Detect which cell encompasses the target text, then output its [X, Y] center coordinate. 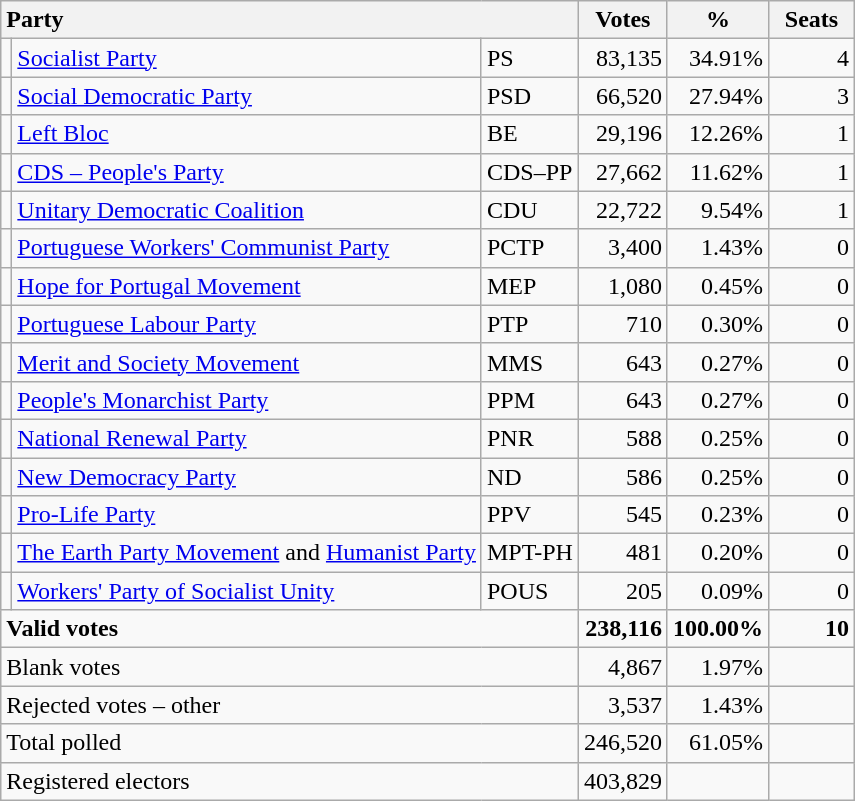
710 [622, 324]
27,662 [622, 172]
66,520 [622, 96]
The Earth Party Movement and Humanist Party [247, 553]
27.94% [718, 96]
Socialist Party [247, 58]
22,722 [622, 210]
Workers' Party of Socialist Unity [247, 591]
PS [530, 58]
481 [622, 553]
4 [811, 58]
0.09% [718, 591]
100.00% [718, 629]
Valid votes [290, 629]
11.62% [718, 172]
3,537 [622, 705]
Blank votes [290, 667]
MMS [530, 362]
PNR [530, 438]
0.30% [718, 324]
Left Bloc [247, 134]
10 [811, 629]
Unitary Democratic Coalition [247, 210]
0.45% [718, 286]
1,080 [622, 286]
12.26% [718, 134]
PCTP [530, 248]
545 [622, 515]
Portuguese Labour Party [247, 324]
588 [622, 438]
4,867 [622, 667]
246,520 [622, 743]
Merit and Society Movement [247, 362]
0.23% [718, 515]
403,829 [622, 781]
PPV [530, 515]
Social Democratic Party [247, 96]
CDU [530, 210]
205 [622, 591]
Portuguese Workers' Communist Party [247, 248]
CDS–PP [530, 172]
61.05% [718, 743]
POUS [530, 591]
83,135 [622, 58]
PSD [530, 96]
PTP [530, 324]
New Democracy Party [247, 477]
People's Monarchist Party [247, 400]
Registered electors [290, 781]
PPM [530, 400]
29,196 [622, 134]
Total polled [290, 743]
National Renewal Party [247, 438]
BE [530, 134]
586 [622, 477]
ND [530, 477]
Party [290, 20]
Seats [811, 20]
CDS – People's Party [247, 172]
9.54% [718, 210]
Votes [622, 20]
3 [811, 96]
0.20% [718, 553]
238,116 [622, 629]
MEP [530, 286]
1.97% [718, 667]
34.91% [718, 58]
Rejected votes – other [290, 705]
Pro-Life Party [247, 515]
3,400 [622, 248]
Hope for Portugal Movement [247, 286]
% [718, 20]
MPT-PH [530, 553]
